From the cell containing the given text, extract its center point as (x, y) coordinate. 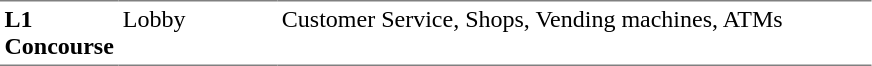
Customer Service, Shops, Vending machines, ATMs (574, 33)
L1Concourse (59, 33)
Lobby (198, 33)
